Extract the (X, Y) coordinate from the center of the cell holding the provided text.  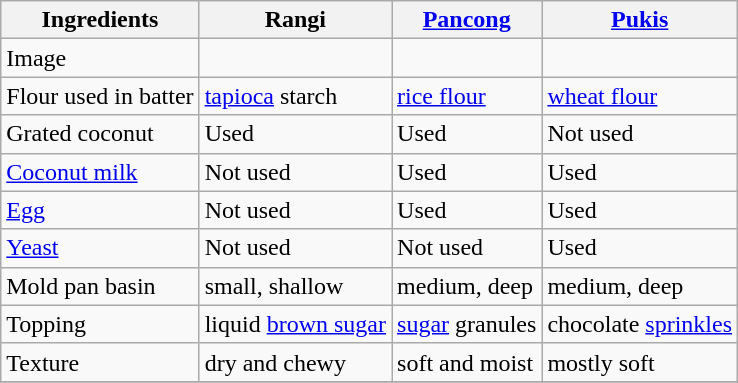
Pukis (640, 20)
dry and chewy (295, 362)
Pancong (467, 20)
mostly soft (640, 362)
sugar granules (467, 324)
tapioca starch (295, 96)
liquid brown sugar (295, 324)
Rangi (295, 20)
Grated coconut (100, 134)
Flour used in batter (100, 96)
chocolate sprinkles (640, 324)
Mold pan basin (100, 286)
Egg (100, 210)
rice flour (467, 96)
Image (100, 58)
Texture (100, 362)
soft and moist (467, 362)
Coconut milk (100, 172)
Ingredients (100, 20)
small, shallow (295, 286)
wheat flour (640, 96)
Topping (100, 324)
Yeast (100, 248)
